Identify which cell holds the provided text, then report its (x, y) central coordinate. 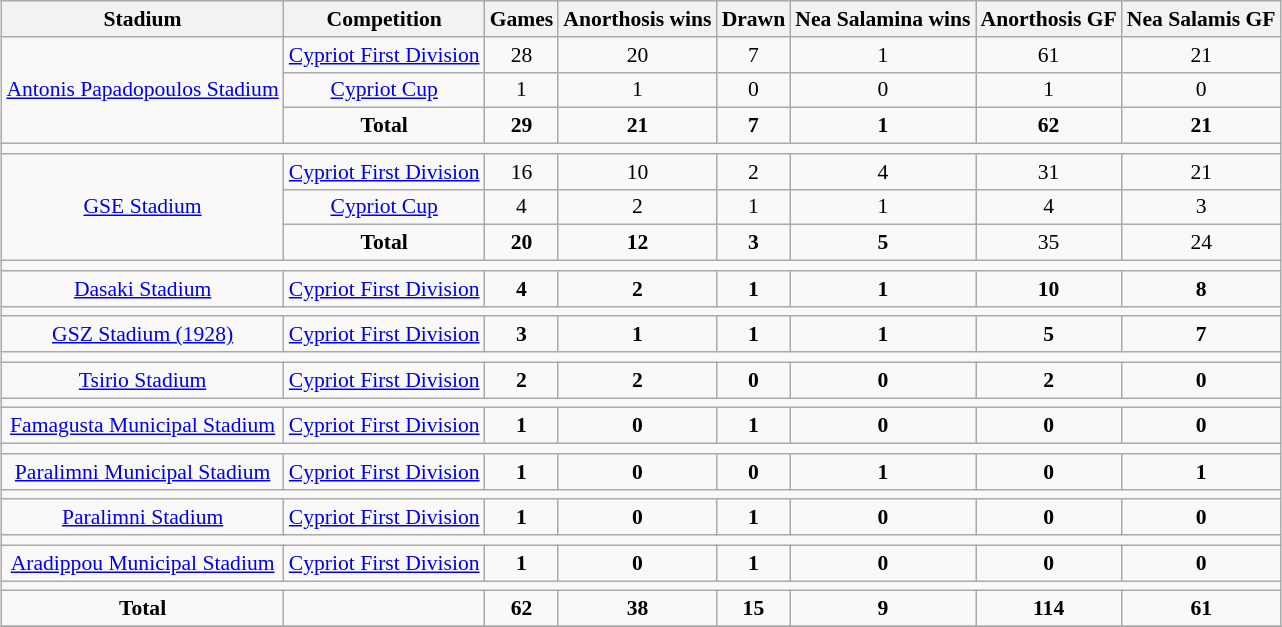
9 (882, 609)
Dasaki Stadium (142, 289)
Paralimni Stadium (142, 518)
Nea Salamis GF (1202, 19)
GSE Stadium (142, 208)
Drawn (754, 19)
8 (1202, 289)
114 (1049, 609)
Stadium (142, 19)
Tsirio Stadium (142, 380)
Anorthosis GF (1049, 19)
16 (522, 172)
31 (1049, 172)
Paralimni Municipal Stadium (142, 472)
Nea Salamina wins (882, 19)
38 (637, 609)
Games (522, 19)
Competition (384, 19)
12 (637, 243)
28 (522, 55)
35 (1049, 243)
Antonis Papadopoulos Stadium (142, 90)
GSZ Stadium (1928) (142, 335)
Aradippou Municipal Stadium (142, 563)
15 (754, 609)
29 (522, 126)
Famagusta Municipal Stadium (142, 426)
Anorthosis wins (637, 19)
24 (1202, 243)
